Locate the cell with the specified text and output its [x, y] center coordinate. 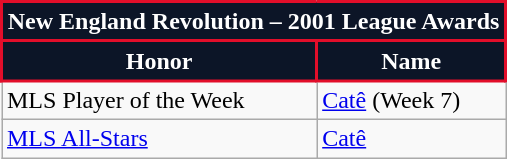
MLS All-Stars [160, 138]
Honor [160, 61]
New England Revolution – 2001 League Awards [254, 22]
Name [412, 61]
Catê [412, 138]
Catê (Week 7) [412, 100]
MLS Player of the Week [160, 100]
